Extract the (x, y) coordinate from the center of the cell holding the provided text.  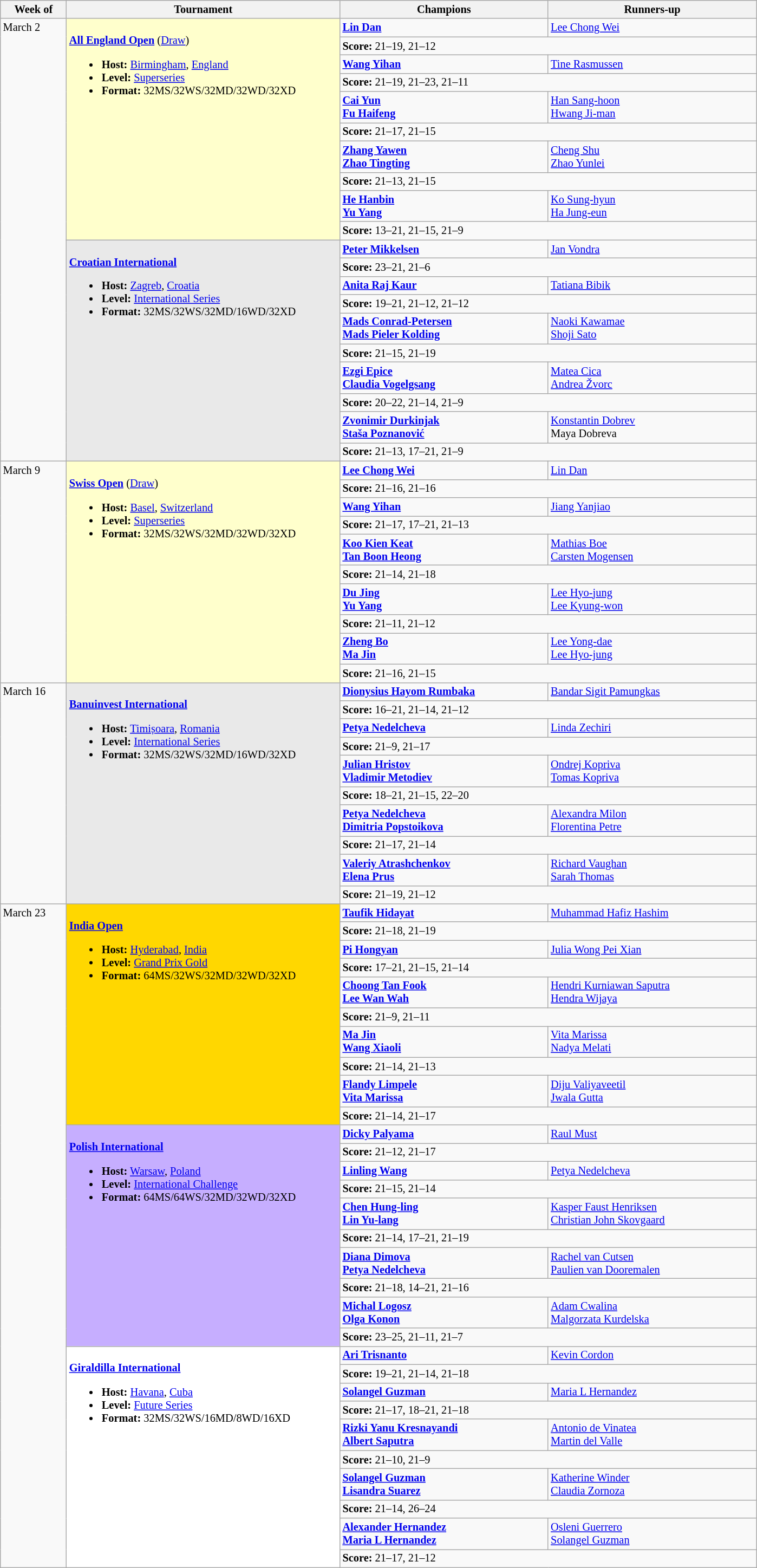
Score: 21–18, 14–21, 21–16 (548, 1287)
Ari Trisnanto (444, 1355)
March 2 (34, 239)
Muhammad Hafiz Hashim (652, 913)
Maria L Hernandez (652, 1392)
Alexander Hernandez Maria L Hernandez (444, 1534)
Katherine Winder Claudia Zornoza (652, 1484)
Week of (34, 9)
Flandy Limpele Vita Marissa (444, 1091)
Score: 21–9, 21–17 (548, 746)
Ezgi Epice Claudia Vogelgsang (444, 378)
Score: 21–11, 21–12 (548, 624)
Score: 21–18, 21–19 (548, 931)
Mathias Boe Carsten Mogensen (652, 550)
Score: 21–14, 26–24 (548, 1509)
Score: 21–15, 21–19 (548, 353)
March 16 (34, 793)
Score: 18–21, 21–15, 22–20 (548, 796)
Tatiana Bibik (652, 285)
Choong Tan Fook Lee Wan Wah (444, 992)
Banuinvest InternationalHost: Timișoara, RomaniaLevel: International SeriesFormat: 32MS/32WS/32MD/16WD/32XD (204, 793)
Score: 13–21, 21–15, 21–9 (548, 231)
Cai Yun Fu Haifeng (444, 107)
Cheng Shu Zhao Yunlei (652, 157)
Linda Zechiri (652, 728)
Swiss Open (Draw)Host: Basel, SwitzerlandLevel: SuperseriesFormat: 32MS/32WS/32MD/32WD/32XD (204, 572)
Richard Vaughan Sarah Thomas (652, 870)
Polish InternationalHost: Warsaw, PolandLevel: International ChallengeFormat: 64MS/64WS/32MD/32WD/32XD (204, 1236)
Tournament (204, 9)
Michal Logosz Olga Konon (444, 1312)
Giraldilla InternationalHost: Havana, CubaLevel: Future SeriesFormat: 32MS/32WS/16MD/8WD/16XD (204, 1457)
Zheng Bo Ma Jin (444, 648)
March 9 (34, 572)
Alexandra Milon Florentina Petre (652, 821)
Mads Conrad-Petersen Mads Pieler Kolding (444, 328)
Hendri Kurniawan Saputra Hendra Wijaya (652, 992)
Valeriy Atrashchenkov Elena Prus (444, 870)
Score: 21–15, 21–14 (548, 1189)
Score: 19–21, 21–12, 21–12 (548, 304)
Julia Wong Pei Xian (652, 949)
Diju Valiyaveetil Jwala Gutta (652, 1091)
Naoki Kawamae Shoji Sato (652, 328)
Kevin Cordon (652, 1355)
Score: 21–14, 17–21, 21–19 (548, 1238)
Dionysius Hayom Rumbaka (444, 692)
Pi Hongyan (444, 949)
Score: 21–10, 21–9 (548, 1460)
Raul Must (652, 1134)
India OpenHost: Hyderabad, IndiaLevel: Grand Prix GoldFormat: 64MS/32WS/32MD/32WD/32XD (204, 1014)
Koo Kien Keat Tan Boon Heong (444, 550)
Chen Hung-ling Lin Yu-lang (444, 1213)
Score: 23–25, 21–11, 21–7 (548, 1337)
Ko Sung-hyun Ha Jung-eun (652, 206)
Champions (444, 9)
Kasper Faust Henriksen Christian John Skovgaard (652, 1213)
Rachel van Cutsen Paulien van Dooremalen (652, 1263)
Diana Dimova Petya Nedelcheva (444, 1263)
Zvonimir Durkinjak Staša Poznanović (444, 427)
Han Sang-hoon Hwang Ji-man (652, 107)
Score: 21–16, 21–16 (548, 489)
Score: 17–21, 21–15, 21–14 (548, 967)
He Hanbin Yu Yang (444, 206)
Score: 21–17, 17–21, 21–13 (548, 525)
Linling Wang (444, 1170)
Score: 21–17, 21–15 (548, 132)
Score: 23–21, 21–6 (548, 267)
Zhang Yawen Zhao Tingting (444, 157)
Lee Yong-dae Lee Hyo-jung (652, 648)
Ondrej Kopriva Tomas Kopriva (652, 771)
Dicky Palyama (444, 1134)
Ma Jin Wang Xiaoli (444, 1042)
Score: 21–17, 21–14 (548, 845)
Solangel Guzman (444, 1392)
Petya Nedelcheva Dimitria Popstoikova (444, 821)
Runners-up (652, 9)
Score: 21–16, 21–15 (548, 673)
Lee Hyo-jung Lee Kyung-won (652, 599)
Matea Cica Andrea Žvorc (652, 378)
Score: 19–21, 21–14, 21–18 (548, 1374)
Score: 16–21, 21–14, 21–12 (548, 710)
Julian Hristov Vladimir Metodiev (444, 771)
Jiang Yanjiao (652, 506)
Score: 21–19, 21–23, 21–11 (548, 82)
Score: 21–9, 21–11 (548, 1017)
Score: 21–12, 21–17 (548, 1152)
Score: 20–22, 21–14, 21–9 (548, 402)
Score: 21–14, 21–13 (548, 1066)
Jan Vondra (652, 249)
Osleni Guerrero Solangel Guzman (652, 1534)
Croatian InternationalHost: Zagreb, CroatiaLevel: International SeriesFormat: 32MS/32WS/32MD/16WD/32XD (204, 351)
Peter Mikkelsen (444, 249)
Antonio de Vinatea Martin del Valle (652, 1435)
Konstantin Dobrev Maya Dobreva (652, 427)
Rizki Yanu Kresnayandi Albert Saputra (444, 1435)
All England Open (Draw)Host: Birmingham, EnglandLevel: SuperseriesFormat: 32MS/32WS/32MD/32WD/32XD (204, 129)
Du Jing Yu Yang (444, 599)
Score: 21–17, 21–12 (548, 1558)
Solangel Guzman Lisandra Suarez (444, 1484)
Score: 21–13, 21–15 (548, 181)
Score: 21–17, 18–21, 21–18 (548, 1410)
Adam Cwalina Malgorzata Kurdelska (652, 1312)
Taufik Hidayat (444, 913)
Bandar Sigit Pamungkas (652, 692)
Vita Marissa Nadya Melati (652, 1042)
Anita Raj Kaur (444, 285)
Score: 21–14, 21–17 (548, 1116)
Tine Rasmussen (652, 64)
March 23 (34, 1235)
Score: 21–13, 17–21, 21–9 (548, 452)
Score: 21–14, 21–18 (548, 574)
